Detect which cell encompasses the target text, then output its (x, y) center coordinate. 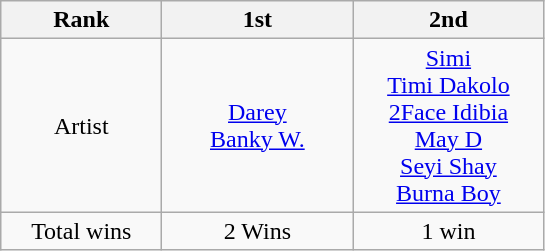
Artist (82, 126)
1st (258, 20)
2 Wins (258, 231)
DareyBanky W. (258, 126)
Total wins (82, 231)
SimiTimi Dakolo2Face IdibiaMay DSeyi ShayBurna Boy (448, 126)
1 win (448, 231)
Rank (82, 20)
2nd (448, 20)
